From the cell containing the given text, extract its center point as (x, y) coordinate. 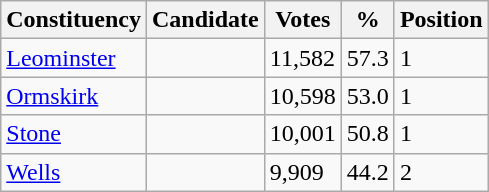
10,001 (302, 134)
11,582 (302, 58)
Wells (74, 172)
9,909 (302, 172)
44.2 (368, 172)
Leominster (74, 58)
57.3 (368, 58)
53.0 (368, 96)
2 (441, 172)
Stone (74, 134)
Position (441, 20)
Ormskirk (74, 96)
Constituency (74, 20)
50.8 (368, 134)
Votes (302, 20)
10,598 (302, 96)
Candidate (205, 20)
% (368, 20)
